For the text-containing cell, return its midpoint in [X, Y] coordinate format. 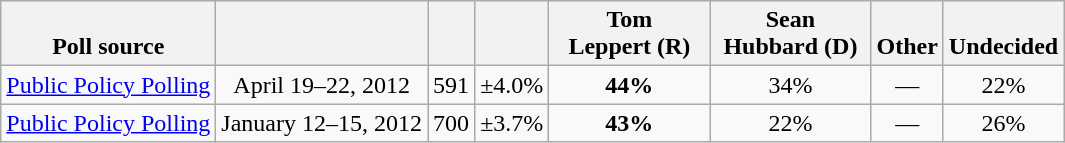
44% [630, 85]
Poll source [108, 34]
SeanHubbard (D) [790, 34]
April 19–22, 2012 [322, 85]
700 [452, 123]
±4.0% [512, 85]
Undecided [1003, 34]
January 12–15, 2012 [322, 123]
43% [630, 123]
34% [790, 85]
Other [907, 34]
TomLeppert (R) [630, 34]
±3.7% [512, 123]
26% [1003, 123]
591 [452, 85]
